Capture the cell that displays the provided text and extract its (X, Y) central coordinate. 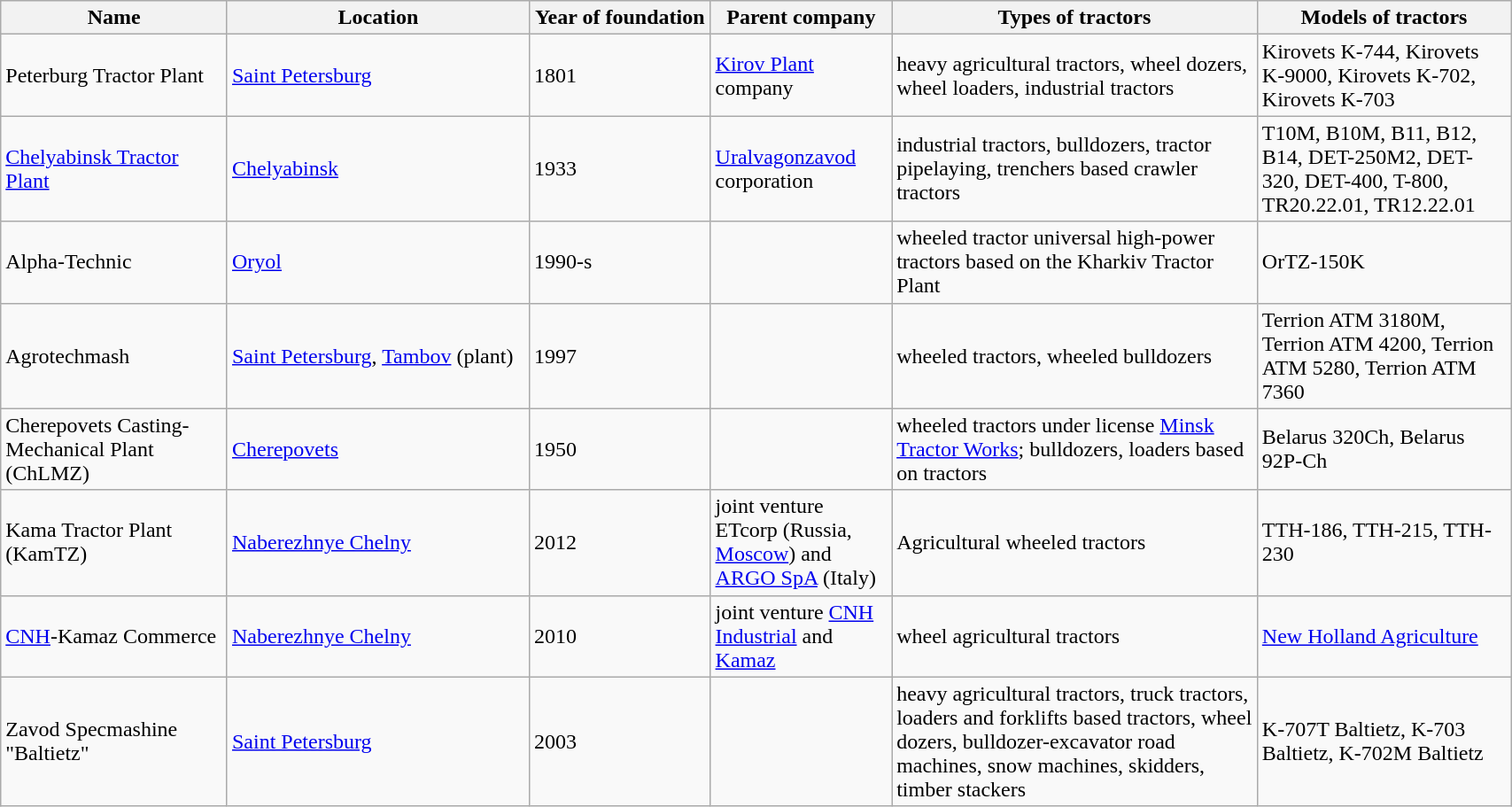
New Holland Agriculture (1384, 636)
industrial tractors, bulldozers, tractor pipelaying, trenchers based crawler tractors (1075, 168)
Kirovets K-744, Kirovets K-9000, Kirovets K-702, Kirovets K-703 (1384, 75)
Parent company (801, 18)
Kirov Plant company (801, 75)
wheeled tractors under license Minsk Tractor Works; bulldozers, loaders based on tractors (1075, 449)
Name (114, 18)
Year of foundation (620, 18)
Oryol (377, 262)
OrTZ-150K (1384, 262)
wheel agricultural tractors (1075, 636)
CNH-Kamaz Commerce (114, 636)
Kama Tractor Plant (KamTZ) (114, 542)
2012 (620, 542)
1990-s (620, 262)
2003 (620, 741)
Agricultural wheeled tractors (1075, 542)
Saint Petersburg, Tambov (plant) (377, 356)
heavy agricultural tractors, wheel dozers, wheel loaders, industrial tractors (1075, 75)
joint venture CNH Industrial and Kamaz (801, 636)
Models of tractors (1384, 18)
K-707T Baltietz, K-703 Baltietz, K-702M Baltietz (1384, 741)
Agrotechmash (114, 356)
Cherepovets Casting-Mechanical Plant (ChLMZ) (114, 449)
joint venture ETcorp (Russia, Moscow) and ARGO SpA (Italy) (801, 542)
1801 (620, 75)
Cherepovets (377, 449)
wheeled tractors, wheeled bulldozers (1075, 356)
Uralvagonzavod corporation (801, 168)
Chelyabinsk (377, 168)
T10M, B10M, B11, B12, B14, DET-250M2, DET-320, DET-400, T-800, TR20.22.01, TR12.22.01 (1384, 168)
1997 (620, 356)
Location (377, 18)
2010 (620, 636)
1933 (620, 168)
wheeled tractor universal high-power tractors based on the Kharkiv Tractor Plant (1075, 262)
Alpha-Technic (114, 262)
1950 (620, 449)
Zavod Specmashine "Baltietz" (114, 741)
Terrion ATM 3180M, Terrion ATM 4200, Terrion ATM 5280, Terrion ATM 7360 (1384, 356)
TTH-186, TTH-215, TTH-230 (1384, 542)
Belarus 320Ch, Belarus 92P-Ch (1384, 449)
Types of tractors (1075, 18)
Chelyabinsk Tractor Plant (114, 168)
Peterburg Tractor Plant (114, 75)
